Search for the cell housing the specified text and yield its (x, y) center coordinate. 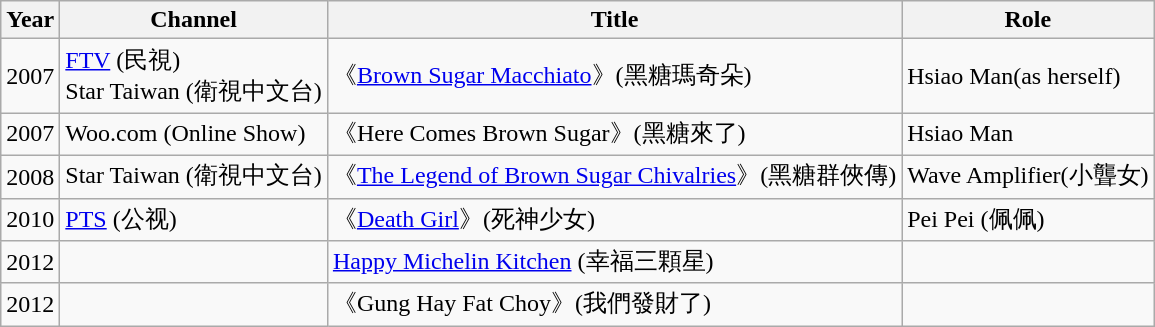
Hsiao Man (1028, 134)
Year (30, 20)
Pei Pei (佩佩) (1028, 220)
Channel (194, 20)
FTV (民視)Star Taiwan (衛視中文台) (194, 76)
Star Taiwan (衛視中文台) (194, 176)
Woo.com (Online Show) (194, 134)
《The Legend of Brown Sugar Chivalries》(黑糖群俠傳) (614, 176)
《Here Comes Brown Sugar》(黑糖來了) (614, 134)
Role (1028, 20)
Wave Amplifier(小聾女) (1028, 176)
Hsiao Man(as herself) (1028, 76)
Title (614, 20)
Happy Michelin Kitchen (幸福三顆星) (614, 262)
2008 (30, 176)
PTS (公视) (194, 220)
《Death Girl》(死神少女) (614, 220)
《Gung Hay Fat Choy》(我們發財了) (614, 304)
2010 (30, 220)
《Brown Sugar Macchiato》(黑糖瑪奇朵) (614, 76)
